Capture the cell that displays the provided text and extract its (X, Y) central coordinate. 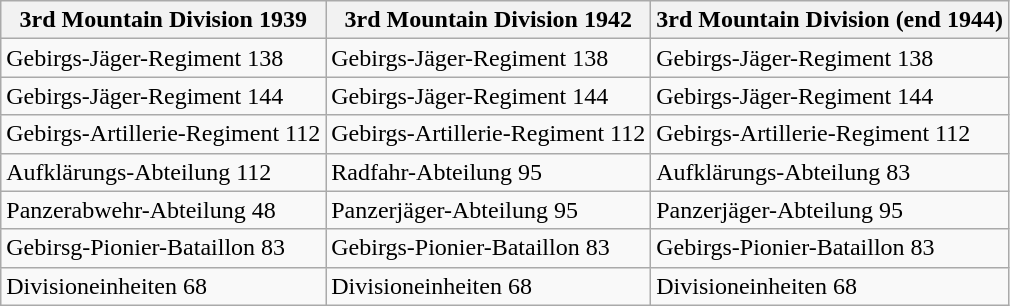
Aufklärungs-Abteilung 83 (830, 172)
Radfahr-Abteilung 95 (488, 172)
3rd Mountain Division 1939 (164, 20)
Aufklärungs-Abteilung 112 (164, 172)
3rd Mountain Division (end 1944) (830, 20)
Gebirsg-Pionier-Bataillon 83 (164, 248)
Panzerabwehr-Abteilung 48 (164, 210)
3rd Mountain Division 1942 (488, 20)
